Determine the (X, Y) coordinate at the center of the cell enclosing the given text.  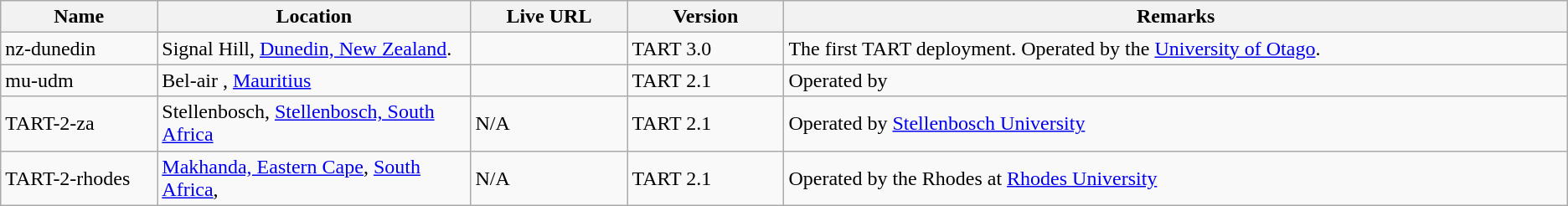
Operated by Stellenbosch University (1176, 124)
Location (314, 17)
Name (79, 17)
Operated by (1176, 80)
Bel-air , Mauritius (314, 80)
Operated by the Rhodes at Rhodes University (1176, 178)
Live URL (549, 17)
TART-2-rhodes (79, 178)
Remarks (1176, 17)
nz-dunedin (79, 49)
TART 3.0 (705, 49)
Signal Hill, Dunedin, New Zealand. (314, 49)
TART-2-za (79, 124)
mu-udm (79, 80)
Version (705, 17)
Makhanda, Eastern Cape, South Africa, (314, 178)
The first TART deployment. Operated by the University of Otago. (1176, 49)
Stellenbosch, Stellenbosch, South Africa (314, 124)
